Return the (X, Y) coordinate for the center point of the cell that contains the specified text.  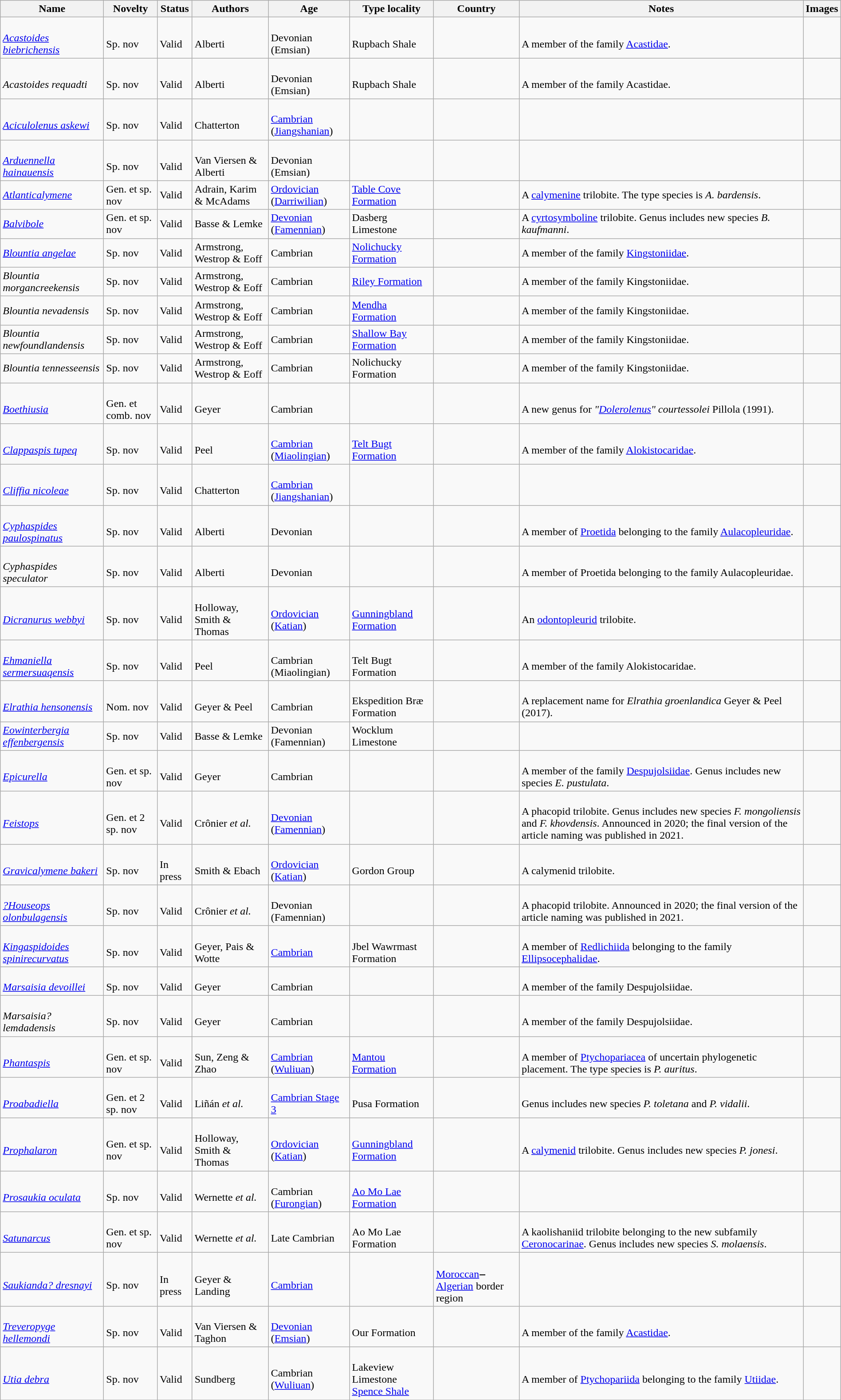
Gravicalymene bakeri (52, 864)
Satunarcus (52, 1232)
A replacement name for Elrathia groenlandica Geyer & Peel (2017). (661, 701)
Geyer, Pais & Wotte (230, 946)
Nom. nov (130, 701)
Sundberg (230, 1373)
Boethiusia (52, 403)
Marsaisia devoillei (52, 981)
Sun, Zeng & Zhao (230, 1057)
A calymenine trilobite. The type species is A. bardensis. (661, 195)
Phantaspis (52, 1057)
A calymenid trilobite. Genus includes new species P. jonesi. (661, 1145)
Aciculolenus askewi (52, 119)
Pusa Formation (391, 1098)
Acastoides requadti (52, 79)
Blountia morgancreekensis (52, 281)
Moroccan‒Algerian border region (476, 1280)
Jbel Wawrmast Formation (391, 946)
Table Cove Formation (391, 195)
Kingaspidoides spinirecurvatus (52, 946)
Dasberg Limestone (391, 224)
Feistops (52, 817)
Ehmaniella sermersuaqensis (52, 660)
Novelty (130, 9)
Wocklum Limestone (391, 736)
Age (309, 9)
Geyer & Peel (230, 701)
Van Viersen & Alberti (230, 160)
Mantou Formation (391, 1057)
Eowinterbergia effenbergensis (52, 736)
Clappaspis tupeq (52, 444)
Van Viersen & Taghon (230, 1326)
Marsaisia? lemdadensis (52, 1016)
A member of the family Despujolsiidae. Genus includes new species E. pustulata. (661, 771)
Status (175, 9)
Notes (661, 9)
A kaolishaniid trilobite belonging to the new subfamily Ceronocarinae. Genus includes new species S. molaensis. (661, 1232)
Gen. et comb. nov (130, 403)
Cambrian Stage 3 (309, 1098)
Adrain, Karim & McAdams (230, 195)
Genus includes new species P. toletana and P. vidalii. (661, 1098)
Riley Formation (391, 281)
Proabadiella (52, 1098)
Dicranurus webbyi (52, 613)
Ekspedition Bræ Formation (391, 701)
Balvibole (52, 224)
Authors (230, 9)
A member of Ptychopariacea of uncertain phylogenetic placement. The type species is P. auritus. (661, 1057)
Images (822, 9)
Shallow Bay Formation (391, 339)
Prosaukia oculata (52, 1191)
Our Formation (391, 1326)
Arduennella hainauensis (52, 160)
A calymenid trilobite. (661, 864)
Atlanticalymene (52, 195)
Prophalaron (52, 1145)
A member of Ptychopariida belonging to the family Utiidae. (661, 1373)
Type locality (391, 9)
Blountia nevadensis (52, 311)
Lakeview LimestoneSpence Shale (391, 1373)
Saukianda? dresnayi (52, 1280)
Blountia tennesseensis (52, 368)
Mendha Formation (391, 311)
Cyphaspides paulospinatus (52, 526)
Cambrian (Furongian) (309, 1191)
Treveropyge hellemondi (52, 1326)
A phacopid trilobite. Announced in 2020; the final version of the article naming was published in 2021. (661, 905)
Blountia newfoundlandensis (52, 339)
Smith & Ebach (230, 864)
Acastoides biebrichensis (52, 38)
An odontopleurid trilobite. (661, 613)
A member of Redlichiida belonging to the family Ellipsocephalidae. (661, 946)
Liñán et al. (230, 1098)
Gordon Group (391, 864)
Cyphaspides speculator (52, 567)
Ordovician (Darriwilian) (309, 195)
A cyrtosymboline trilobite. Genus includes new species B. kaufmanni. (661, 224)
Country (476, 9)
?Houseops olonbulagensis (52, 905)
Epicurella (52, 771)
Blountia angelae (52, 253)
Geyer & Landing (230, 1280)
Name (52, 9)
A new genus for "Dolerolenus" courtessolei Pillola (1991). (661, 403)
Late Cambrian (309, 1232)
Cliffia nicoleae (52, 485)
Elrathia hensonensis (52, 701)
Utia debra (52, 1373)
